Detect which cell encompasses the target text, then output its (X, Y) center coordinate. 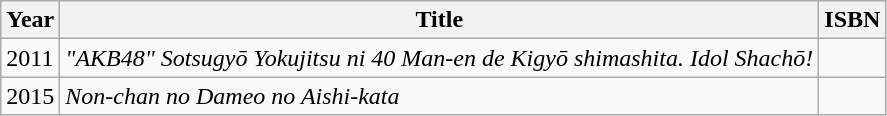
2011 (30, 58)
Non-chan no Dameo no Aishi-kata (440, 96)
Title (440, 20)
"AKB48" Sotsugyō Yokujitsu ni 40 Man-en de Kigyō shimashita. Idol Shachō! (440, 58)
2015 (30, 96)
ISBN (852, 20)
Year (30, 20)
